Scan for the cell matching the given text and deliver its [x, y] coordinate at center. 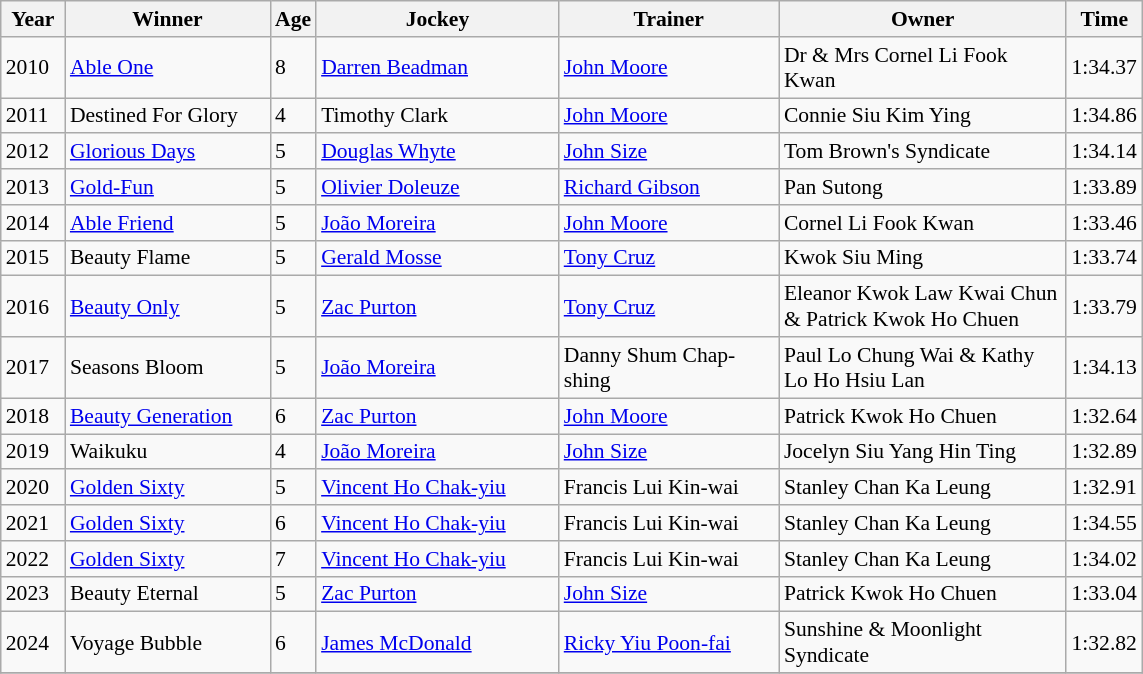
1:34.13 [1104, 368]
2015 [33, 258]
Voyage Bubble [168, 642]
Able Friend [168, 223]
1:33.04 [1104, 594]
2016 [33, 306]
Able One [168, 68]
2023 [33, 594]
1:34.55 [1104, 523]
Beauty Eternal [168, 594]
2018 [33, 416]
1:32.82 [1104, 642]
2024 [33, 642]
Gold-Fun [168, 187]
Paul Lo Chung Wai & Kathy Lo Ho Hsiu Lan [923, 368]
James McDonald [438, 642]
Sunshine & Moonlight Syndicate [923, 642]
2013 [33, 187]
1:33.79 [1104, 306]
Dr & Mrs Cornel Li Fook Kwan [923, 68]
1:32.89 [1104, 452]
1:32.64 [1104, 416]
Timothy Clark [438, 116]
2010 [33, 68]
7 [293, 559]
Owner [923, 19]
Destined For Glory [168, 116]
1:33.89 [1104, 187]
Pan Sutong [923, 187]
2019 [33, 452]
Connie Siu Kim Ying [923, 116]
Eleanor Kwok Law Kwai Chun & Patrick Kwok Ho Chuen [923, 306]
1:34.14 [1104, 152]
Danny Shum Chap-shing [669, 368]
1:33.74 [1104, 258]
1:34.02 [1104, 559]
Olivier Doleuze [438, 187]
Cornel Li Fook Kwan [923, 223]
Kwok Siu Ming [923, 258]
Ricky Yiu Poon-fai [669, 642]
1:34.37 [1104, 68]
Seasons Bloom [168, 368]
2014 [33, 223]
2012 [33, 152]
Douglas Whyte [438, 152]
2017 [33, 368]
1:33.46 [1104, 223]
1:34.86 [1104, 116]
Trainer [669, 19]
Beauty Generation [168, 416]
Age [293, 19]
8 [293, 68]
Darren Beadman [438, 68]
Waikuku [168, 452]
Beauty Only [168, 306]
Glorious Days [168, 152]
2022 [33, 559]
Jockey [438, 19]
Jocelyn Siu Yang Hin Ting [923, 452]
Winner [168, 19]
Gerald Mosse [438, 258]
Beauty Flame [168, 258]
Tom Brown's Syndicate [923, 152]
Richard Gibson [669, 187]
1:32.91 [1104, 488]
2021 [33, 523]
2020 [33, 488]
Time [1104, 19]
2011 [33, 116]
Year [33, 19]
